Find where the given text appears and provide that cell's center as [X, Y] coordinate. 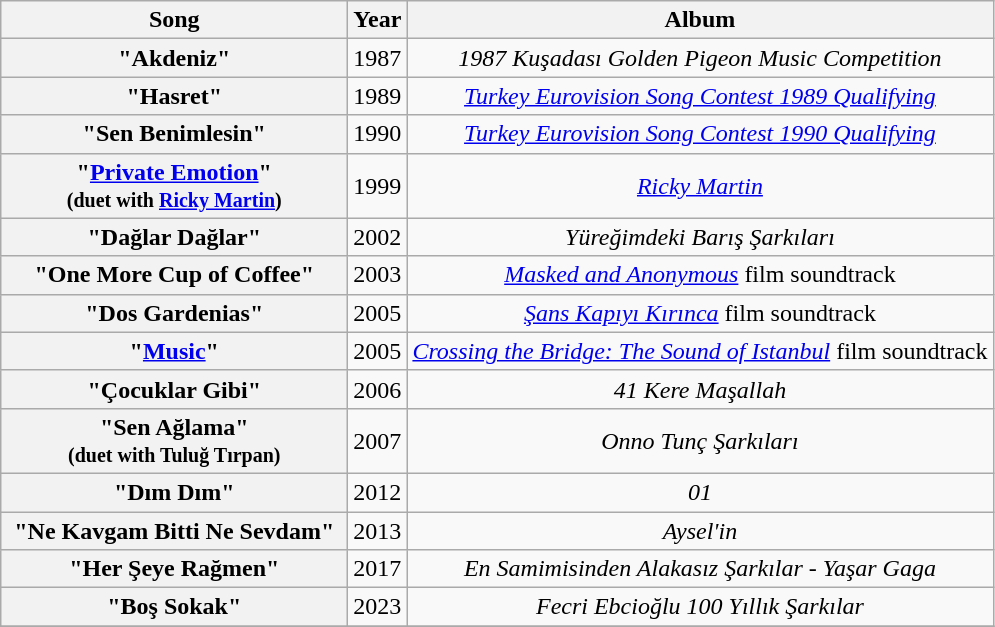
"Music" [174, 351]
1999 [378, 186]
Album [700, 20]
2013 [378, 531]
Ricky Martin [700, 186]
Turkey Eurovision Song Contest 1990 Qualifying [700, 134]
"Sen Ağlama"(duet with Tuluğ Tırpan) [174, 440]
"One More Cup of Coffee" [174, 275]
En Samimisinden Alakasız Şarkılar - Yaşar Gaga [700, 569]
1987 [378, 58]
Fecri Ebcioğlu 100 Yıllık Şarkılar [700, 607]
2002 [378, 237]
"Çocuklar Gibi" [174, 389]
1990 [378, 134]
"Boş Sokak" [174, 607]
2017 [378, 569]
"Akdeniz" [174, 58]
"Dağlar Dağlar" [174, 237]
Song [174, 20]
Turkey Eurovision Song Contest 1989 Qualifying [700, 96]
2007 [378, 440]
1989 [378, 96]
1987 Kuşadası Golden Pigeon Music Competition [700, 58]
2006 [378, 389]
Aysel'in [700, 531]
Yüreğimdeki Barış Şarkıları [700, 237]
Onno Tunç Şarkıları [700, 440]
Year [378, 20]
"Hasret" [174, 96]
"Ne Kavgam Bitti Ne Sevdam" [174, 531]
Crossing the Bridge: The Sound of Istanbul film soundtrack [700, 351]
2012 [378, 492]
2003 [378, 275]
"Dım Dım" [174, 492]
2023 [378, 607]
"Dos Gardenias" [174, 313]
Şans Kapıyı Kırınca film soundtrack [700, 313]
"Sen Benimlesin" [174, 134]
"Her Şeye Rağmen" [174, 569]
41 Kere Maşallah [700, 389]
01 [700, 492]
Masked and Anonymous film soundtrack [700, 275]
"Private Emotion"(duet with Ricky Martin) [174, 186]
